From the cell containing the given text, extract its center point as [x, y] coordinate. 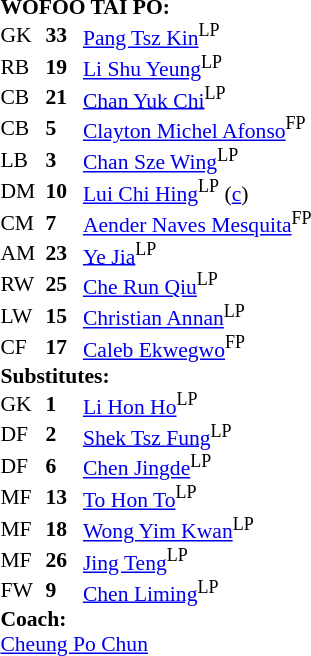
5 [64, 128]
1 [64, 404]
33 [64, 36]
23 [64, 254]
18 [64, 528]
Coach: [156, 620]
DM [22, 190]
7 [64, 222]
RB [22, 66]
RW [22, 284]
17 [64, 346]
3 [64, 160]
10 [64, 190]
26 [64, 560]
CM [22, 222]
LW [22, 316]
25 [64, 284]
9 [64, 590]
19 [64, 66]
Substitutes: [156, 376]
AM [22, 254]
LB [22, 160]
13 [64, 498]
6 [64, 466]
FW [22, 590]
21 [64, 98]
CF [22, 346]
15 [64, 316]
2 [64, 434]
